For the text-containing cell, return its midpoint in [X, Y] coordinate format. 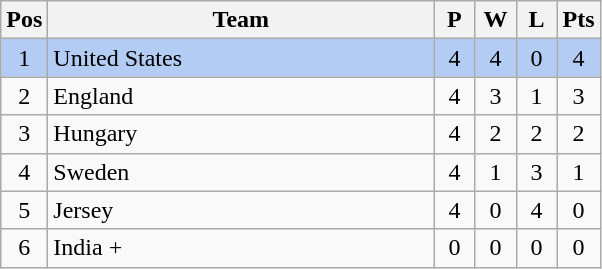
Team [241, 20]
5 [24, 210]
United States [241, 58]
6 [24, 248]
Sweden [241, 172]
India + [241, 248]
W [496, 20]
Jersey [241, 210]
L [536, 20]
Pos [24, 20]
Hungary [241, 134]
P [454, 20]
England [241, 96]
Pts [578, 20]
